Output the [X, Y] coordinate of the center of the cell containing the given text.  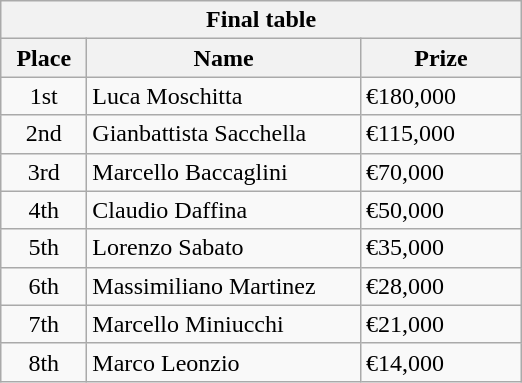
6th [44, 286]
8th [44, 362]
4th [44, 210]
Marcello Baccaglini [224, 172]
€70,000 [440, 172]
1st [44, 96]
7th [44, 324]
€115,000 [440, 134]
Luca Moschitta [224, 96]
€35,000 [440, 248]
Gianbattista Sacchella [224, 134]
Massimiliano Martinez [224, 286]
3rd [44, 172]
€14,000 [440, 362]
Lorenzo Sabato [224, 248]
Place [44, 58]
€50,000 [440, 210]
€28,000 [440, 286]
Final table [262, 20]
2nd [44, 134]
Marcello Miniucchi [224, 324]
Name [224, 58]
Prize [440, 58]
€21,000 [440, 324]
Marco Leonzio [224, 362]
Claudio Daffina [224, 210]
€180,000 [440, 96]
5th [44, 248]
